Return (x, y) of the center of cell containing provided text 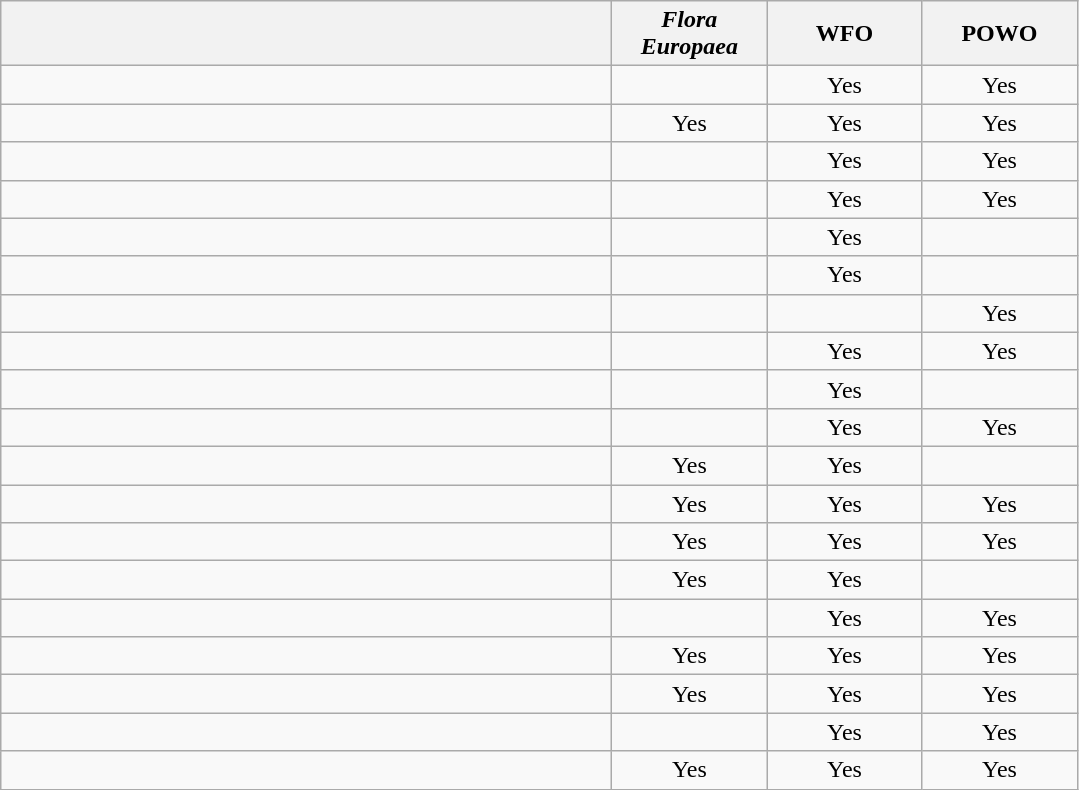
Flora Europaea (690, 34)
POWO (1000, 34)
WFO (844, 34)
